Output the [X, Y] coordinate of the center of the cell containing the given text.  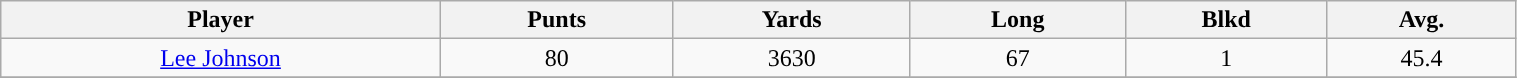
80 [556, 58]
45.4 [1422, 58]
1 [1226, 58]
Long [1018, 20]
Yards [792, 20]
Lee Johnson [221, 58]
Punts [556, 20]
Avg. [1422, 20]
Player [221, 20]
Blkd [1226, 20]
67 [1018, 58]
3630 [792, 58]
